From the cell containing the given text, extract its center point as (X, Y) coordinate. 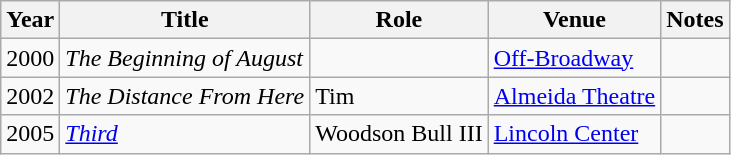
Off-Broadway (574, 58)
Lincoln Center (574, 134)
Role (399, 20)
Title (185, 20)
Third (185, 134)
2002 (30, 96)
Year (30, 20)
Woodson Bull III (399, 134)
Venue (574, 20)
2005 (30, 134)
Tim (399, 96)
The Distance From Here (185, 96)
2000 (30, 58)
Notes (695, 20)
The Beginning of August (185, 58)
Almeida Theatre (574, 96)
